Identify which cell holds the provided text, then report its (X, Y) central coordinate. 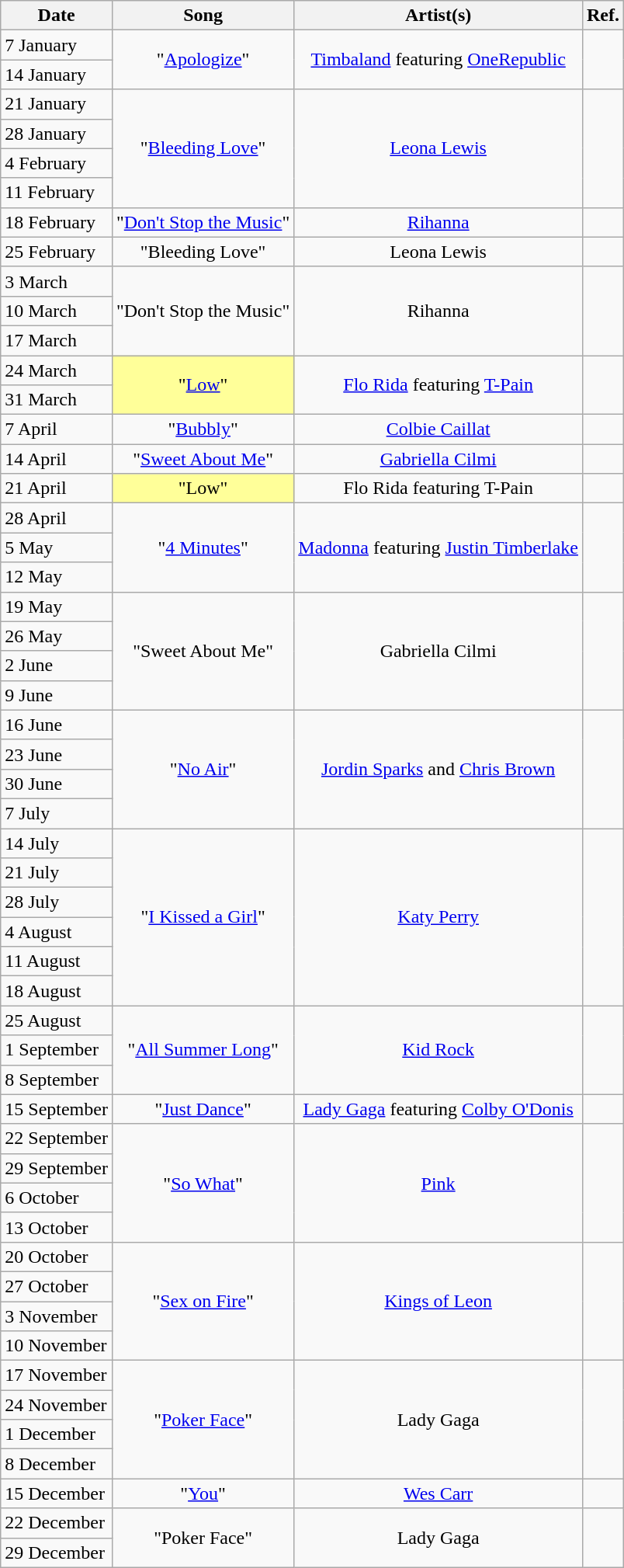
23 June (57, 754)
24 March (57, 370)
25 August (57, 1020)
26 May (57, 636)
"Just Dance" (203, 1109)
Pink (439, 1183)
7 April (57, 429)
14 April (57, 459)
28 April (57, 518)
6 October (57, 1198)
16 June (57, 725)
1 September (57, 1050)
28 July (57, 902)
2 June (57, 666)
21 July (57, 873)
14 January (57, 75)
"Bubbly" (203, 429)
22 September (57, 1139)
29 December (57, 1552)
"You" (203, 1493)
Colbie Caillat (439, 429)
15 December (57, 1493)
27 October (57, 1286)
Artist(s) (439, 16)
5 May (57, 548)
Kid Rock (439, 1050)
Song (203, 16)
21 January (57, 104)
"All Summer Long" (203, 1050)
13 October (57, 1227)
Date (57, 16)
Ref. (602, 16)
25 February (57, 252)
4 February (57, 163)
Lady Gaga featuring Colby O'Donis (439, 1109)
"4 Minutes" (203, 548)
9 June (57, 695)
8 September (57, 1080)
10 November (57, 1346)
21 April (57, 488)
7 July (57, 813)
3 March (57, 281)
20 October (57, 1257)
3 November (57, 1316)
7 January (57, 45)
18 February (57, 222)
8 December (57, 1464)
Wes Carr (439, 1493)
14 July (57, 843)
"No Air" (203, 769)
Kings of Leon (439, 1301)
18 August (57, 991)
Jordin Sparks and Chris Brown (439, 769)
15 September (57, 1109)
17 March (57, 340)
11 February (57, 193)
1 December (57, 1434)
31 March (57, 400)
19 May (57, 607)
4 August (57, 932)
"I Kissed a Girl" (203, 916)
"So What" (203, 1183)
24 November (57, 1405)
30 June (57, 784)
"Sex on Fire" (203, 1301)
10 March (57, 311)
11 August (57, 961)
Timbaland featuring OneRepublic (439, 60)
"Apologize" (203, 60)
17 November (57, 1375)
29 September (57, 1168)
22 December (57, 1523)
Madonna featuring Justin Timberlake (439, 548)
12 May (57, 577)
Katy Perry (439, 916)
28 January (57, 134)
